Return (x, y) of the center of cell containing provided text 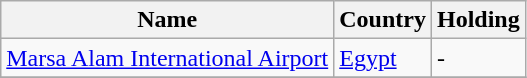
Marsa Alam International Airport (168, 58)
Holding (478, 20)
Egypt (383, 58)
Name (168, 20)
Country (383, 20)
- (478, 58)
